Output the [x, y] coordinate of the center of the cell containing the given text.  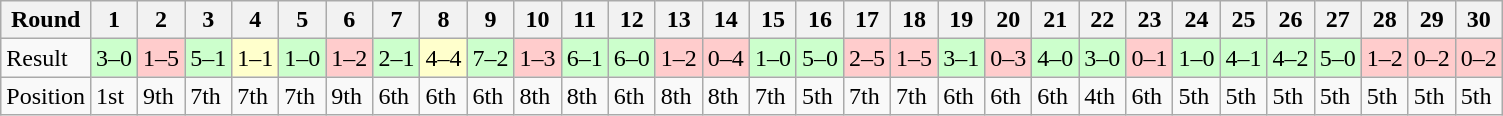
2 [162, 20]
24 [1196, 20]
9 [490, 20]
Round [46, 20]
27 [1338, 20]
1–3 [538, 58]
5–1 [208, 58]
5 [302, 20]
10 [538, 20]
1 [114, 20]
0–3 [1008, 58]
11 [584, 20]
3–1 [962, 58]
23 [1150, 20]
4th [1102, 96]
29 [1432, 20]
4 [256, 20]
3 [208, 20]
30 [1478, 20]
1–1 [256, 58]
Position [46, 96]
6–0 [632, 58]
2–1 [396, 58]
0–4 [726, 58]
21 [1056, 20]
20 [1008, 20]
26 [1290, 20]
16 [820, 20]
17 [868, 20]
4–0 [1056, 58]
Result [46, 58]
2–5 [868, 58]
4–1 [1244, 58]
25 [1244, 20]
7 [396, 20]
22 [1102, 20]
12 [632, 20]
15 [772, 20]
6–1 [584, 58]
4–2 [1290, 58]
13 [678, 20]
19 [962, 20]
7–2 [490, 58]
4–4 [444, 58]
18 [914, 20]
6 [350, 20]
0–1 [1150, 58]
1st [114, 96]
28 [1384, 20]
8 [444, 20]
14 [726, 20]
